Locate the cell with the specified text and output its [x, y] center coordinate. 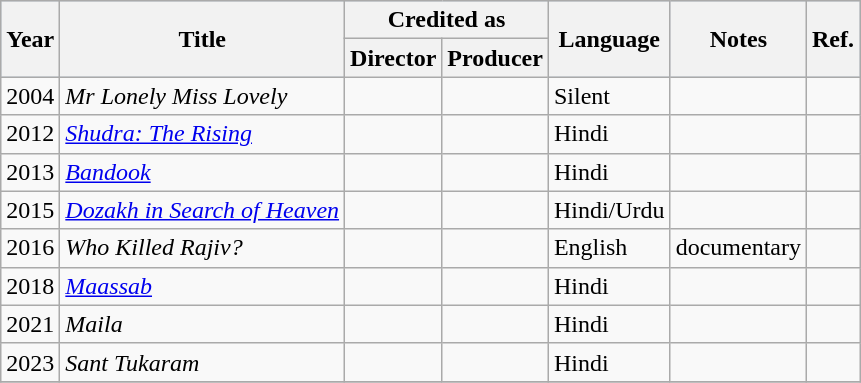
Notes [738, 39]
2015 [30, 210]
Silent [609, 96]
2013 [30, 172]
2023 [30, 362]
2018 [30, 286]
English [609, 248]
Sant Tukaram [202, 362]
Maassab [202, 286]
2016 [30, 248]
Hindi/Urdu [609, 210]
2012 [30, 134]
Title [202, 39]
Director [394, 58]
Maila [202, 324]
Year [30, 39]
Bandook [202, 172]
Language [609, 39]
2004 [30, 96]
Dozakh in Search of Heaven [202, 210]
Shudra: The Rising [202, 134]
documentary [738, 248]
Ref. [834, 39]
Who Killed Rajiv? [202, 248]
Producer [496, 58]
Credited as [447, 20]
Mr Lonely Miss Lovely [202, 96]
2021 [30, 324]
